Return (x, y) of the center of cell containing provided text 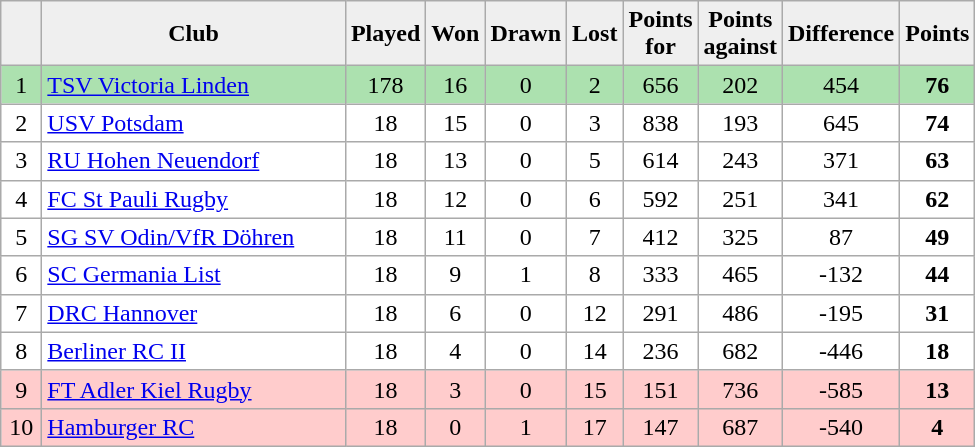
614 (660, 161)
Lost (595, 34)
486 (740, 313)
202 (740, 85)
74 (938, 123)
412 (660, 237)
31 (938, 313)
341 (840, 199)
Berliner RC II (194, 351)
FC St Pauli Rugby (194, 199)
645 (840, 123)
592 (660, 199)
291 (660, 313)
333 (660, 275)
325 (740, 237)
178 (385, 85)
16 (456, 85)
TSV Victoria Linden (194, 85)
243 (740, 161)
DRC Hannover (194, 313)
44 (938, 275)
656 (660, 85)
Hamburger RC (194, 427)
10 (22, 427)
147 (660, 427)
SC Germania List (194, 275)
Points against (740, 34)
62 (938, 199)
FT Adler Kiel Rugby (194, 389)
838 (660, 123)
Drawn (526, 34)
736 (740, 389)
76 (938, 85)
-446 (840, 351)
Club (194, 34)
-540 (840, 427)
Won (456, 34)
11 (456, 237)
-585 (840, 389)
236 (660, 351)
-132 (840, 275)
371 (840, 161)
RU Hohen Neuendorf (194, 161)
-195 (840, 313)
251 (740, 199)
151 (660, 389)
17 (595, 427)
193 (740, 123)
465 (740, 275)
454 (840, 85)
USV Potsdam (194, 123)
63 (938, 161)
687 (740, 427)
SG SV Odin/VfR Döhren (194, 237)
49 (938, 237)
Points for (660, 34)
682 (740, 351)
Difference (840, 34)
87 (840, 237)
Points (938, 34)
14 (595, 351)
Played (385, 34)
